Return (X, Y) of the center of cell containing provided text 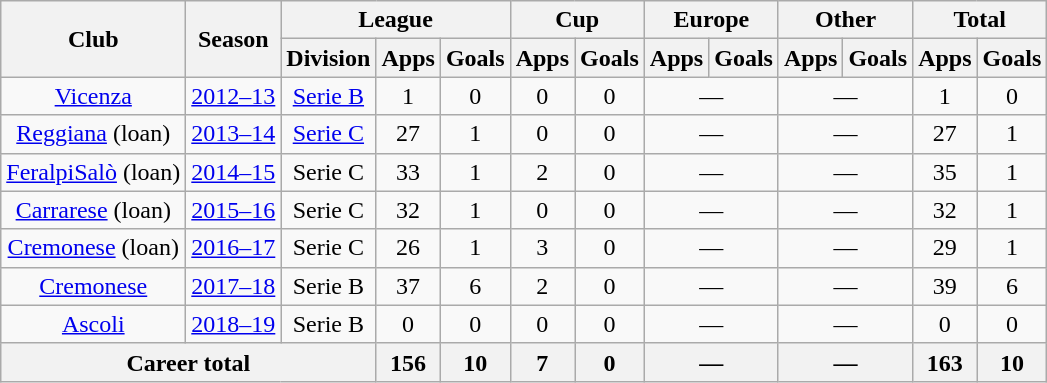
Reggiana (loan) (94, 134)
7 (542, 362)
Ascoli (94, 324)
League (396, 20)
156 (408, 362)
35 (945, 172)
Total (980, 20)
2015–16 (234, 210)
Europe (711, 20)
Cup (577, 20)
33 (408, 172)
Cremonese (loan) (94, 248)
Carrarese (loan) (94, 210)
2018–19 (234, 324)
2014–15 (234, 172)
3 (542, 248)
26 (408, 248)
Cremonese (94, 286)
29 (945, 248)
Other (845, 20)
Club (94, 39)
37 (408, 286)
2016–17 (234, 248)
2013–14 (234, 134)
Vicenza (94, 96)
Season (234, 39)
163 (945, 362)
Division (328, 58)
FeralpiSalò (loan) (94, 172)
39 (945, 286)
2012–13 (234, 96)
2017–18 (234, 286)
Career total (188, 362)
